Return [X, Y] of the center of cell containing provided text 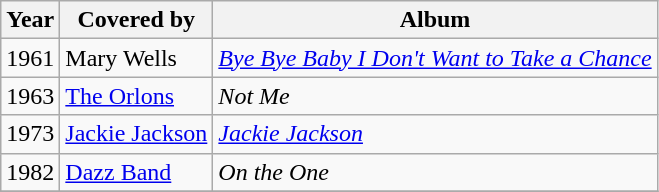
Year [30, 20]
Not Me [435, 96]
Covered by [136, 20]
Bye Bye Baby I Don't Want to Take a Chance [435, 58]
1963 [30, 96]
1973 [30, 134]
The Orlons [136, 96]
On the One [435, 172]
Mary Wells [136, 58]
Dazz Band [136, 172]
Album [435, 20]
1961 [30, 58]
1982 [30, 172]
